Output the (x, y) coordinate of the center of the cell containing the given text.  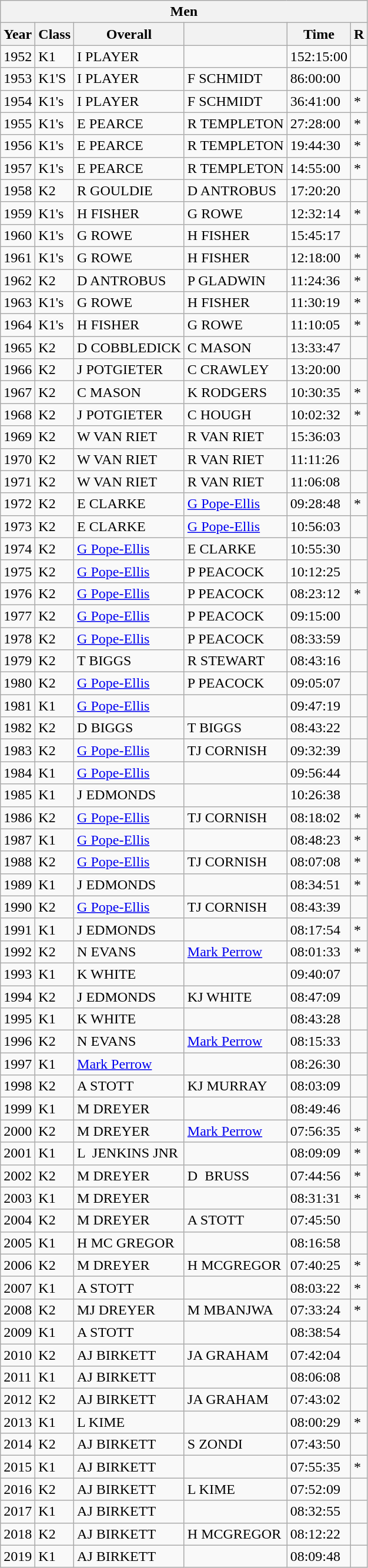
17:20:20 (319, 191)
08:01:33 (319, 952)
07:45:50 (319, 1220)
09:47:19 (319, 706)
2011 (18, 1377)
2017 (18, 1512)
1986 (18, 818)
2008 (18, 1310)
08:34:51 (319, 885)
2015 (18, 1467)
27:28:00 (319, 124)
19:44:30 (319, 146)
2005 (18, 1243)
11:10:05 (319, 325)
11:06:08 (319, 482)
S ZONDI (235, 1444)
1973 (18, 526)
08:43:39 (319, 907)
86:00:00 (319, 79)
08:09:09 (319, 1153)
09:32:39 (319, 750)
Time (319, 34)
1957 (18, 168)
08:43:22 (319, 728)
13:33:47 (319, 348)
P GLADWIN (235, 281)
2009 (18, 1332)
15:45:17 (319, 235)
08:43:16 (319, 661)
1990 (18, 907)
12:32:14 (319, 213)
07:52:09 (319, 1489)
2013 (18, 1422)
2018 (18, 1534)
1993 (18, 974)
07:33:24 (319, 1310)
Class (55, 34)
08:33:59 (319, 638)
08:43:28 (319, 1019)
1977 (18, 616)
11:11:26 (319, 459)
2014 (18, 1444)
07:43:02 (319, 1400)
D BIGGS (129, 728)
07:42:04 (319, 1355)
2001 (18, 1153)
1964 (18, 325)
10:30:35 (319, 392)
C CRAWLEY (235, 370)
1999 (18, 1109)
08:16:58 (319, 1243)
09:40:07 (319, 974)
1971 (18, 482)
09:05:07 (319, 683)
D BRUSS (235, 1176)
11:24:36 (319, 281)
08:49:46 (319, 1109)
08:03:09 (319, 1086)
08:18:02 (319, 818)
09:56:44 (319, 773)
10:02:32 (319, 415)
L JENKINS JNR (129, 1153)
1989 (18, 885)
1980 (18, 683)
1996 (18, 1042)
2006 (18, 1265)
2016 (18, 1489)
10:12:25 (319, 571)
1981 (18, 706)
K1'S (55, 79)
1995 (18, 1019)
1974 (18, 549)
1978 (18, 638)
1979 (18, 661)
Year (18, 34)
09:28:48 (319, 504)
152:15:00 (319, 56)
08:09:48 (319, 1556)
1968 (18, 415)
1975 (18, 571)
C HOUGH (235, 415)
1994 (18, 997)
08:12:22 (319, 1534)
1962 (18, 281)
1966 (18, 370)
KJ MURRAY (235, 1086)
MJ DREYER (129, 1310)
07:40:25 (319, 1265)
08:32:55 (319, 1512)
10:26:38 (319, 795)
2003 (18, 1198)
08:31:31 (319, 1198)
1961 (18, 258)
1972 (18, 504)
1954 (18, 101)
R GOULDIE (129, 191)
1958 (18, 191)
1967 (18, 392)
11:30:19 (319, 303)
12:18:00 (319, 258)
1983 (18, 750)
08:47:09 (319, 997)
2012 (18, 1400)
2000 (18, 1131)
1969 (18, 437)
1953 (18, 79)
07:55:35 (319, 1467)
1955 (18, 124)
1952 (18, 56)
1998 (18, 1086)
2002 (18, 1176)
2019 (18, 1556)
2010 (18, 1355)
08:48:23 (319, 840)
36:41:00 (319, 101)
Overall (129, 34)
08:06:08 (319, 1377)
R STEWART (235, 661)
1985 (18, 795)
07:44:56 (319, 1176)
KJ WHITE (235, 997)
08:00:29 (319, 1422)
1984 (18, 773)
08:17:54 (319, 929)
Men (184, 12)
2007 (18, 1287)
07:43:50 (319, 1444)
1956 (18, 146)
2004 (18, 1220)
13:20:00 (319, 370)
08:15:33 (319, 1042)
07:56:35 (319, 1131)
08:07:08 (319, 862)
1982 (18, 728)
1959 (18, 213)
K RODGERS (235, 392)
1965 (18, 348)
09:15:00 (319, 616)
15:36:03 (319, 437)
1992 (18, 952)
1987 (18, 840)
08:23:12 (319, 593)
M MBANJWA (235, 1310)
H MC GREGOR (129, 1243)
10:55:30 (319, 549)
08:03:22 (319, 1287)
1963 (18, 303)
10:56:03 (319, 526)
1976 (18, 593)
1960 (18, 235)
08:26:30 (319, 1064)
1970 (18, 459)
1988 (18, 862)
1997 (18, 1064)
D COBBLEDICK (129, 348)
14:55:00 (319, 168)
08:38:54 (319, 1332)
R (359, 34)
1991 (18, 929)
